Extract the [X, Y] coordinate from the center of the cell holding the provided text.  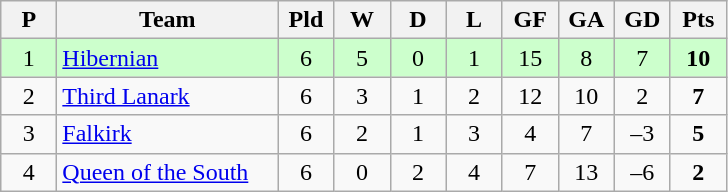
Team [168, 20]
15 [530, 58]
P [29, 20]
GD [642, 20]
D [418, 20]
W [362, 20]
GA [586, 20]
8 [586, 58]
Hibernian [168, 58]
Pts [698, 20]
13 [586, 172]
12 [530, 96]
L [474, 20]
–6 [642, 172]
Third Lanark [168, 96]
–3 [642, 134]
Falkirk [168, 134]
GF [530, 20]
Queen of the South [168, 172]
Pld [306, 20]
